Search for the cell housing the specified text and yield its (x, y) center coordinate. 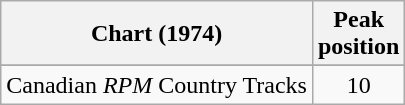
Canadian RPM Country Tracks (157, 85)
10 (358, 85)
Peakposition (358, 34)
Chart (1974) (157, 34)
